Scan for the cell matching the given text and deliver its [x, y] coordinate at center. 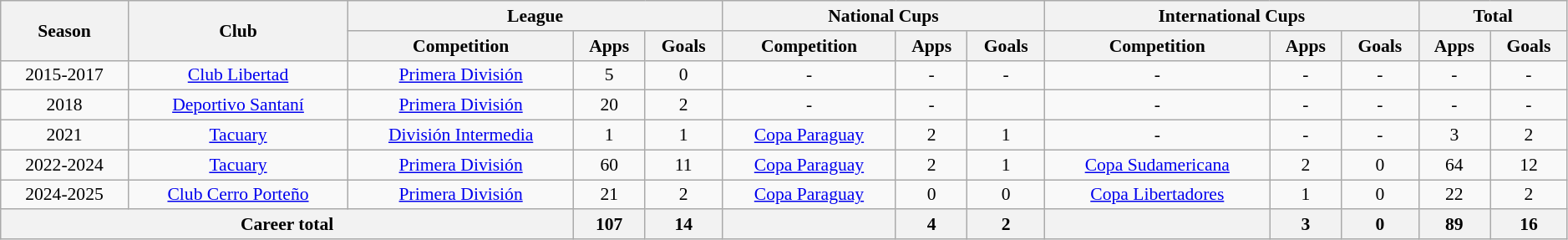
64 [1454, 165]
División Intermedia [461, 135]
Career total [287, 225]
International Cups [1231, 16]
89 [1454, 225]
2022-2024 [64, 165]
16 [1529, 225]
21 [608, 195]
12 [1529, 165]
20 [608, 105]
4 [931, 225]
Club Libertad [238, 75]
Club [238, 30]
Total [1493, 16]
2018 [64, 105]
League [535, 16]
Season [64, 30]
60 [608, 165]
Copa Sudamericana [1157, 165]
14 [683, 225]
2015-2017 [64, 75]
2024-2025 [64, 195]
2021 [64, 135]
Club Cerro Porteño [238, 195]
11 [683, 165]
22 [1454, 195]
107 [608, 225]
5 [608, 75]
Copa Libertadores [1157, 195]
National Cups [883, 16]
Deportivo Santaní [238, 105]
